Identify which cell holds the provided text, then report its [x, y] central coordinate. 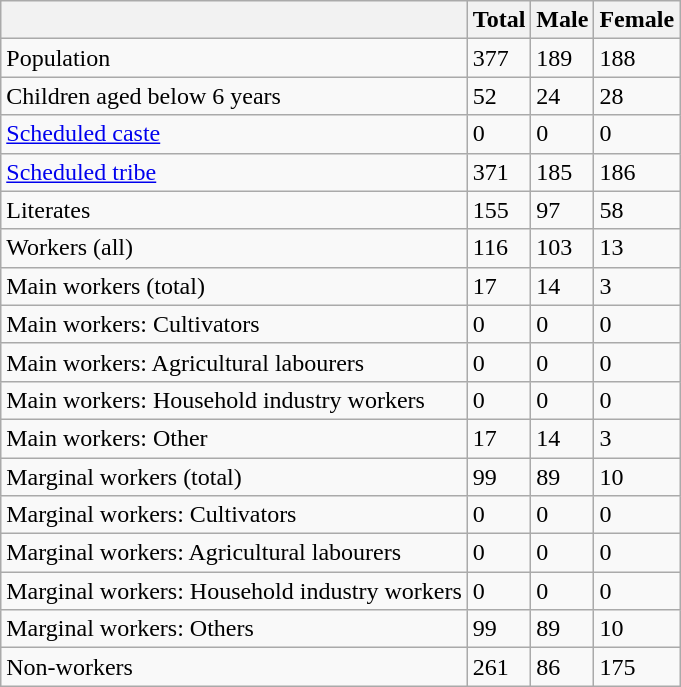
Children aged below 6 years [234, 96]
86 [562, 667]
Male [562, 20]
155 [499, 210]
Main workers: Household industry workers [234, 400]
13 [637, 248]
Main workers (total) [234, 286]
103 [562, 248]
Total [499, 20]
Non-workers [234, 667]
Marginal workers: Agricultural labourers [234, 553]
Marginal workers: Others [234, 629]
Marginal workers: Cultivators [234, 515]
97 [562, 210]
116 [499, 248]
Workers (all) [234, 248]
Main workers: Agricultural labourers [234, 362]
Marginal workers (total) [234, 477]
58 [637, 210]
185 [562, 172]
Scheduled caste [234, 134]
175 [637, 667]
371 [499, 172]
261 [499, 667]
Female [637, 20]
Literates [234, 210]
377 [499, 58]
Scheduled tribe [234, 172]
188 [637, 58]
28 [637, 96]
186 [637, 172]
189 [562, 58]
Main workers: Other [234, 438]
Population [234, 58]
52 [499, 96]
24 [562, 96]
Main workers: Cultivators [234, 324]
Marginal workers: Household industry workers [234, 591]
